Identify which cell holds the provided text, then report its [x, y] central coordinate. 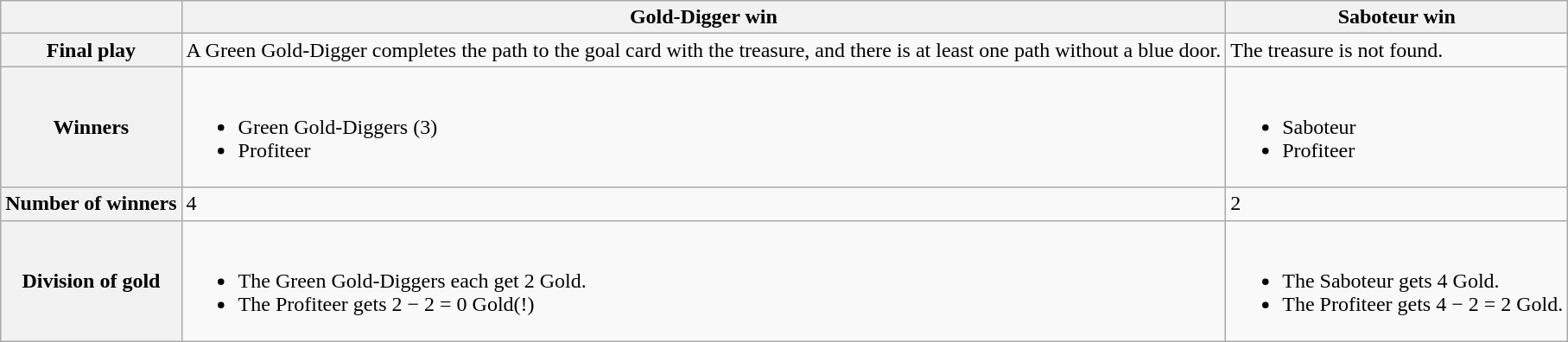
The treasure is not found. [1397, 50]
A Green Gold-Digger completes the path to the goal card with the treasure, and there is at least one path without a blue door. [703, 50]
4 [703, 204]
Final play [92, 50]
The Saboteur gets 4 Gold.The Profiteer gets 4 − 2 = 2 Gold. [1397, 281]
2 [1397, 204]
Number of winners [92, 204]
SaboteurProfiteer [1397, 127]
Division of gold [92, 281]
Winners [92, 127]
Gold-Digger win [703, 17]
The Green Gold-Diggers each get 2 Gold.The Profiteer gets 2 − 2 = 0 Gold(!) [703, 281]
Saboteur win [1397, 17]
Green Gold-Diggers (3)Profiteer [703, 127]
